Return the [x, y] coordinate for the center point of the cell that contains the specified text.  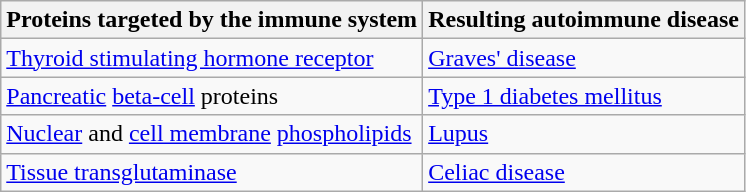
Thyroid stimulating hormone receptor [212, 58]
Nuclear and cell membrane phospholipids [212, 134]
Lupus [584, 134]
Type 1 diabetes mellitus [584, 96]
Graves' disease [584, 58]
Celiac disease [584, 172]
Pancreatic beta-cell proteins [212, 96]
Proteins targeted by the immune system [212, 20]
Tissue transglutaminase [212, 172]
Resulting autoimmune disease [584, 20]
